For the text-containing cell, return its midpoint in (x, y) coordinate format. 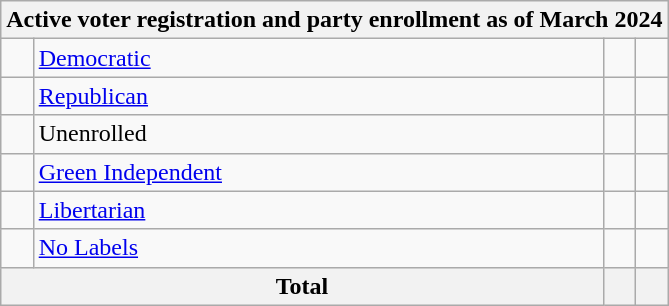
Active voter registration and party enrollment as of March 2024 (334, 20)
Libertarian (318, 210)
Green Independent (318, 172)
Republican (318, 96)
Democratic (318, 58)
Total (302, 286)
No Labels (318, 248)
Unenrolled (318, 134)
